From the cell containing the given text, extract its center point as [x, y] coordinate. 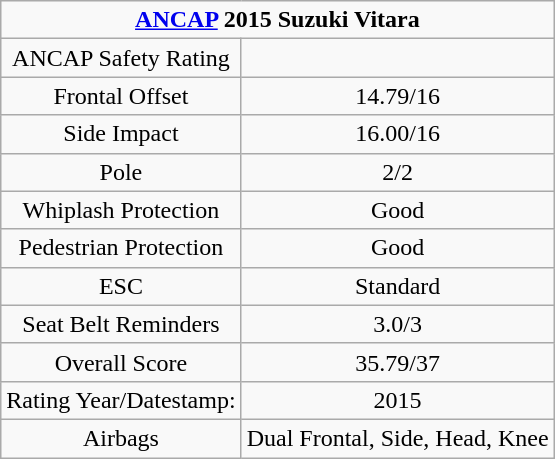
3.0/3 [398, 324]
Standard [398, 286]
ESC [121, 286]
16.00/16 [398, 134]
Pole [121, 172]
Airbags [121, 438]
Side Impact [121, 134]
35.79/37 [398, 362]
Whiplash Protection [121, 210]
Seat Belt Reminders [121, 324]
Dual Frontal, Side, Head, Knee [398, 438]
2015 [398, 400]
Overall Score [121, 362]
2/2 [398, 172]
Frontal Offset [121, 96]
Pedestrian Protection [121, 248]
Rating Year/Datestamp: [121, 400]
ANCAP Safety Rating [121, 58]
ANCAP 2015 Suzuki Vitara [278, 20]
14.79/16 [398, 96]
